Find where the given text appears and provide that cell's center as [x, y] coordinate. 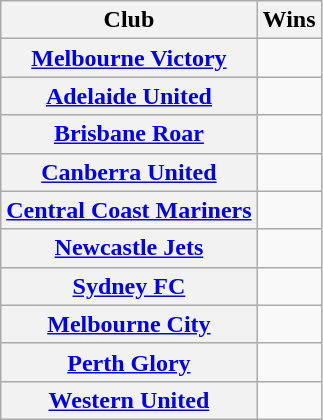
Newcastle Jets [129, 248]
Melbourne City [129, 324]
Wins [289, 20]
Western United [129, 400]
Central Coast Mariners [129, 210]
Canberra United [129, 172]
Club [129, 20]
Adelaide United [129, 96]
Sydney FC [129, 286]
Brisbane Roar [129, 134]
Melbourne Victory [129, 58]
Perth Glory [129, 362]
